Locate the cell with the specified text and output its [X, Y] center coordinate. 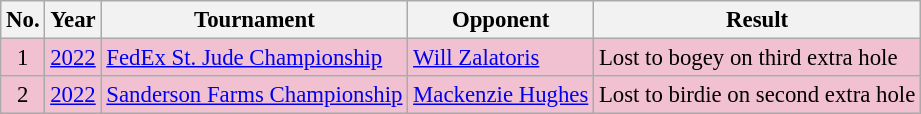
Year [73, 20]
Lost to birdie on second extra hole [758, 95]
Tournament [254, 20]
Lost to bogey on third extra hole [758, 58]
Sanderson Farms Championship [254, 95]
Will Zalatoris [501, 58]
2 [23, 95]
No. [23, 20]
Mackenzie Hughes [501, 95]
Opponent [501, 20]
FedEx St. Jude Championship [254, 58]
1 [23, 58]
Result [758, 20]
